Determine the (X, Y) coordinate at the center of the cell enclosing the given text.  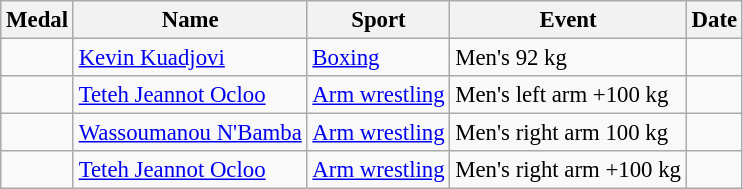
Men's right arm 100 kg (568, 133)
Kevin Kuadjovi (190, 58)
Boxing (378, 58)
Event (568, 20)
Men's left arm +100 kg (568, 95)
Date (714, 20)
Sport (378, 20)
Wassoumanou N'Bamba (190, 133)
Medal (38, 20)
Name (190, 20)
Men's right arm +100 kg (568, 170)
Men's 92 kg (568, 58)
